Locate the cell with the specified text and output its [x, y] center coordinate. 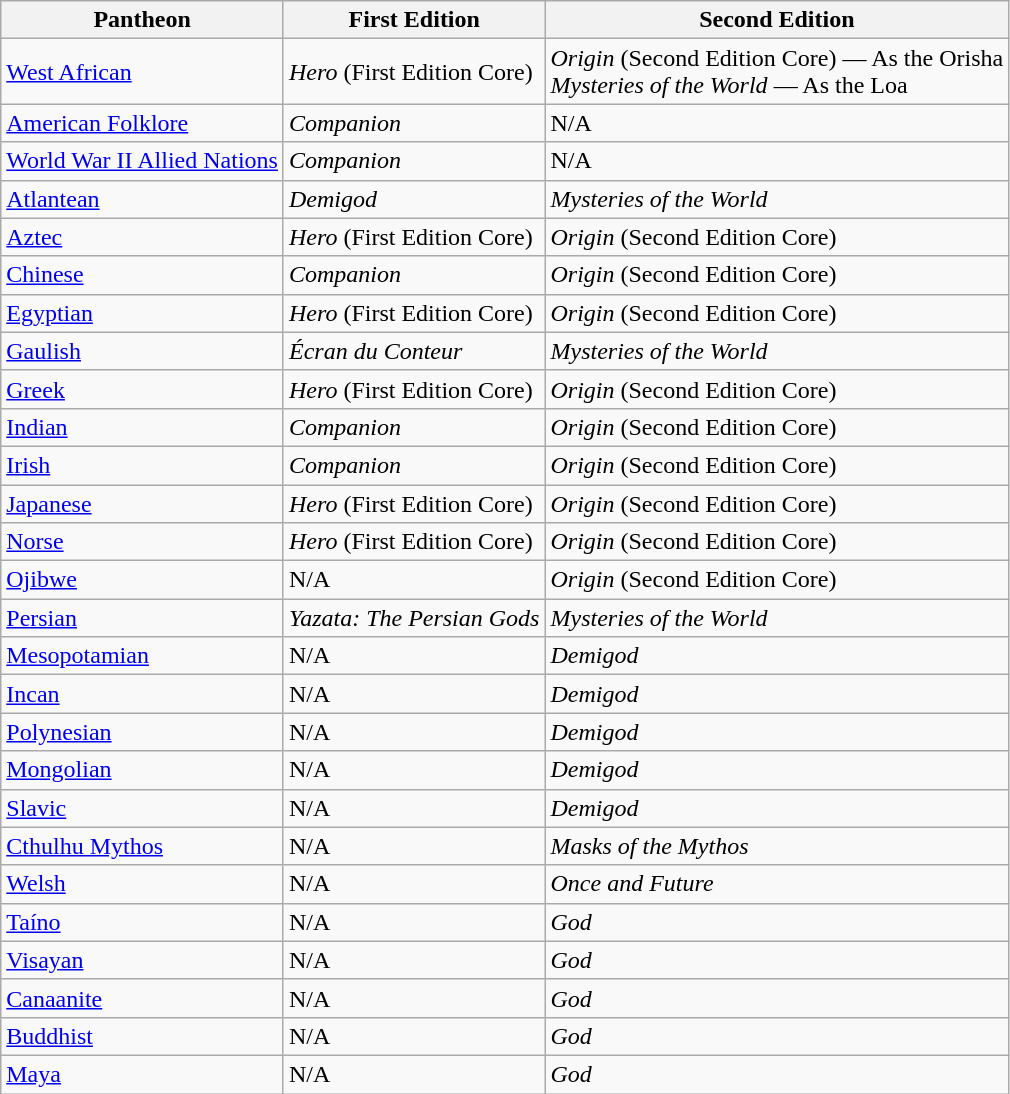
Incan [142, 694]
World War II Allied Nations [142, 161]
Yazata: The Persian Gods [414, 618]
Aztec [142, 237]
Mesopotamian [142, 656]
Greek [142, 389]
West African [142, 72]
Atlantean [142, 199]
First Edition [414, 20]
Indian [142, 427]
Japanese [142, 503]
Second Edition [777, 20]
Cthulhu Mythos [142, 846]
Chinese [142, 275]
Slavic [142, 808]
Gaulish [142, 351]
Once and Future [777, 884]
Polynesian [142, 732]
Ojibwe [142, 580]
Persian [142, 618]
Maya [142, 1074]
Egyptian [142, 313]
Welsh [142, 884]
Canaanite [142, 998]
Origin (Second Edition Core) — As the OrishaMysteries of the World — As the Loa [777, 72]
Masks of the Mythos [777, 846]
Norse [142, 542]
Buddhist [142, 1036]
Pantheon [142, 20]
American Folklore [142, 123]
Taíno [142, 922]
Visayan [142, 960]
Irish [142, 465]
Mongolian [142, 770]
Écran du Conteur [414, 351]
